Locate the cell with the specified text and output its (X, Y) center coordinate. 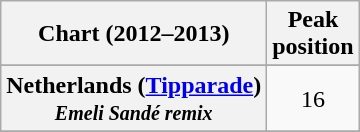
Peakposition (313, 34)
Netherlands (Tipparade)Emeli Sandé remix (134, 98)
Chart (2012–2013) (134, 34)
16 (313, 98)
